Return the [X, Y] coordinate for the center point of the cell that contains the specified text.  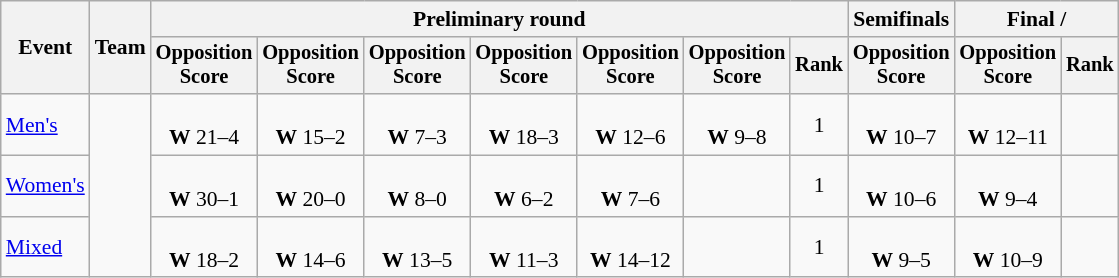
W 14–12 [630, 248]
W 7–6 [630, 186]
W 10–6 [902, 186]
W 10–9 [1008, 248]
W 14–6 [310, 248]
W 12–6 [630, 124]
W 6–2 [524, 186]
Women's [46, 186]
W 18–2 [204, 248]
W 9–8 [738, 124]
W 13–5 [418, 248]
W 7–3 [418, 124]
W 21–4 [204, 124]
W 12–11 [1008, 124]
Event [46, 48]
W 18–3 [524, 124]
W 9–4 [1008, 186]
Men's [46, 124]
Team [120, 48]
W 9–5 [902, 248]
Preliminary round [500, 19]
W 8–0 [418, 186]
Final / [1036, 19]
W 30–1 [204, 186]
Mixed [46, 248]
W 15–2 [310, 124]
W 10–7 [902, 124]
W 11–3 [524, 248]
W 20–0 [310, 186]
Semifinals [902, 19]
